Return the [X, Y] coordinate for the center point of the cell that contains the specified text.  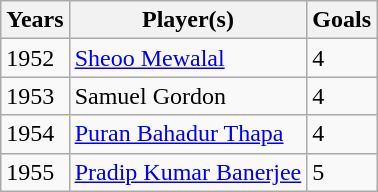
1953 [35, 96]
Player(s) [188, 20]
Years [35, 20]
Sheoo Mewalal [188, 58]
Pradip Kumar Banerjee [188, 172]
1954 [35, 134]
Puran Bahadur Thapa [188, 134]
1955 [35, 172]
1952 [35, 58]
Samuel Gordon [188, 96]
Goals [342, 20]
5 [342, 172]
